Find where the given text appears and provide that cell's center as [x, y] coordinate. 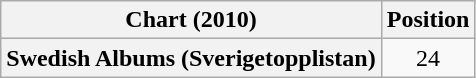
Chart (2010) [191, 20]
Swedish Albums (Sverigetopplistan) [191, 58]
24 [428, 58]
Position [428, 20]
